Detect which cell encompasses the target text, then output its (x, y) center coordinate. 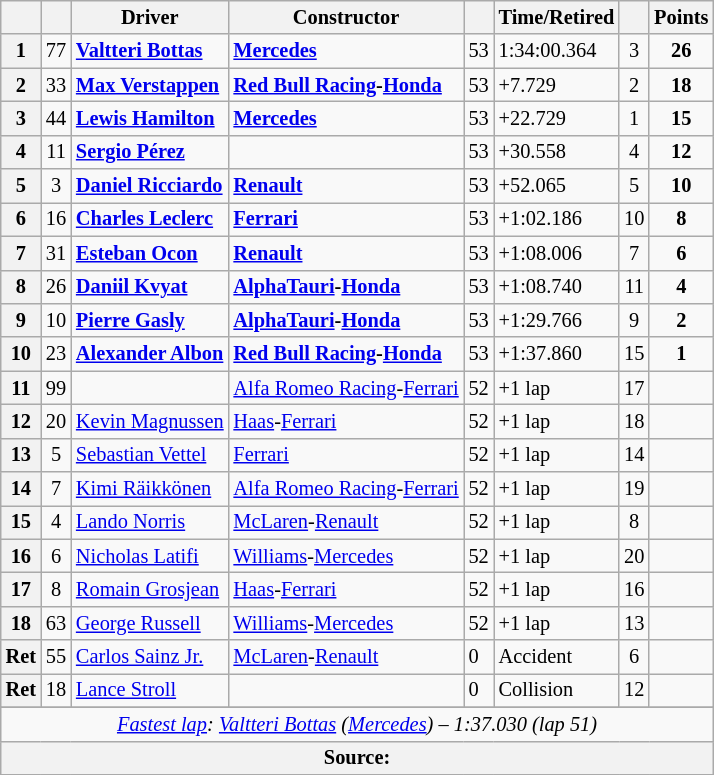
Daniil Kvyat (150, 287)
Esteban Ocon (150, 253)
23 (56, 354)
George Russell (150, 623)
Alexander Albon (150, 354)
Sebastian Vettel (150, 455)
Lewis Hamilton (150, 118)
Fastest lap: Valtteri Bottas (Mercedes) – 1:37.030 (lap 51) (358, 724)
Nicholas Latifi (150, 556)
+30.558 (557, 152)
Carlos Sainz Jr. (150, 657)
Source: (358, 758)
Pierre Gasly (150, 320)
31 (56, 253)
+1:08.006 (557, 253)
+52.065 (557, 186)
Valtteri Bottas (150, 51)
Lando Norris (150, 522)
+1:08.740 (557, 287)
Collision (557, 690)
Daniel Ricciardo (150, 186)
77 (56, 51)
1:34:00.364 (557, 51)
Kimi Räikkönen (150, 489)
Kevin Magnussen (150, 421)
+1:02.186 (557, 219)
Charles Leclerc (150, 219)
Max Verstappen (150, 85)
Accident (557, 657)
Points (681, 17)
Romain Grosjean (150, 589)
33 (56, 85)
+7.729 (557, 85)
Time/Retired (557, 17)
+22.729 (557, 118)
+1:37.860 (557, 354)
Driver (150, 17)
+1:29.766 (557, 320)
19 (634, 489)
Lance Stroll (150, 690)
Constructor (346, 17)
99 (56, 388)
44 (56, 118)
Sergio Pérez (150, 152)
63 (56, 623)
55 (56, 657)
